Find where the given text appears and provide that cell's center as [x, y] coordinate. 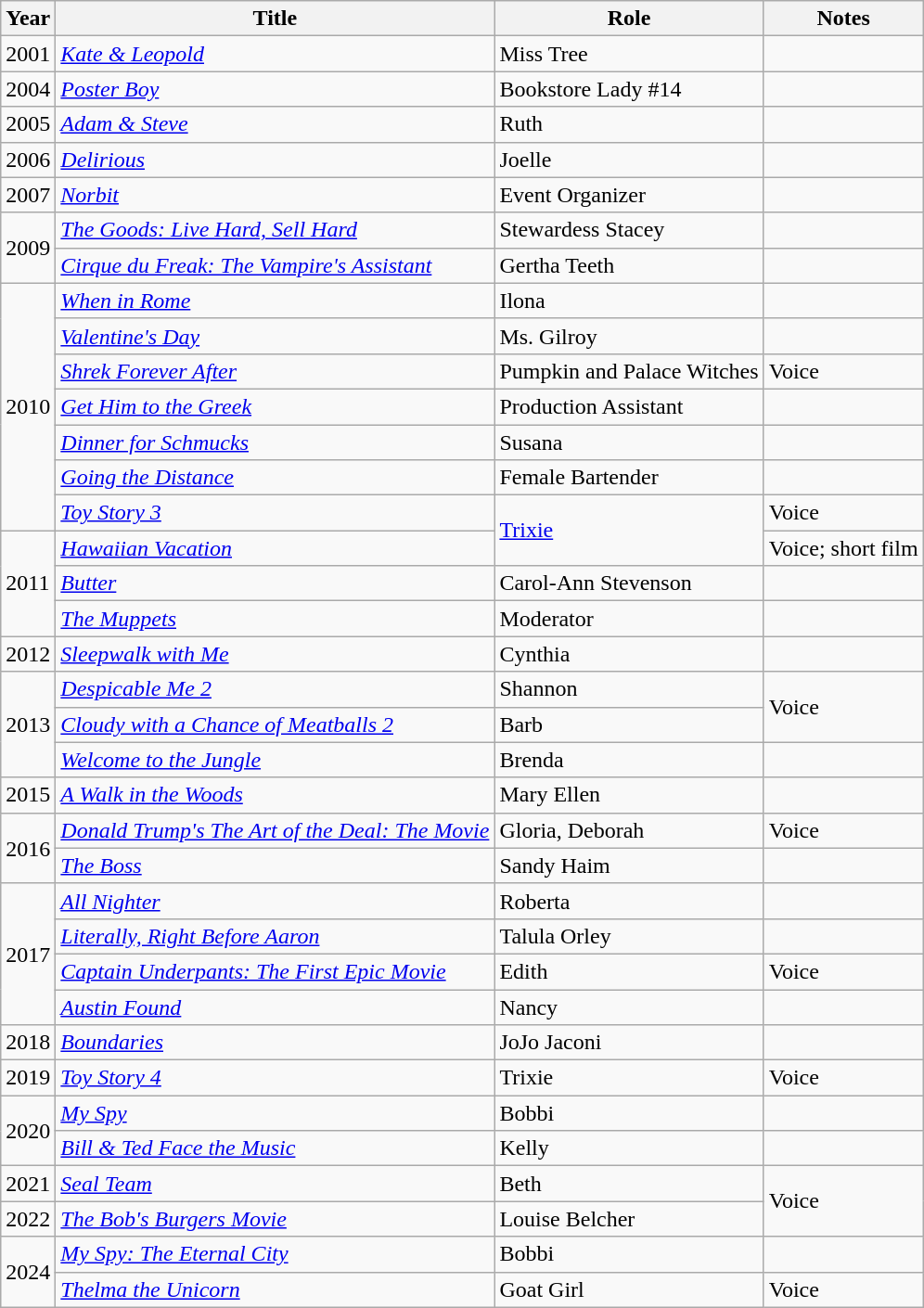
Voice; short film [843, 548]
Delirious [275, 160]
The Goods: Live Hard, Sell Hard [275, 230]
All Nighter [275, 901]
Ruth [629, 124]
2005 [28, 124]
Kelly [629, 1148]
Louise Belcher [629, 1219]
2019 [28, 1078]
The Bob's Burgers Movie [275, 1219]
Get Him to the Greek [275, 406]
My Spy: The Eternal City [275, 1254]
Miss Tree [629, 54]
Kate & Leopold [275, 54]
2001 [28, 54]
Carol-Ann Stevenson [629, 583]
Talula Orley [629, 936]
Joelle [629, 160]
2020 [28, 1131]
2022 [28, 1219]
2012 [28, 654]
2018 [28, 1043]
Bill & Ted Face the Music [275, 1148]
2011 [28, 583]
Roberta [629, 901]
Notes [843, 19]
Butter [275, 583]
Gloria, Deborah [629, 830]
Adam & Steve [275, 124]
Pumpkin and Palace Witches [629, 371]
Poster Boy [275, 89]
Stewardess Stacey [629, 230]
Mary Ellen [629, 795]
Event Organizer [629, 195]
Cirque du Freak: The Vampire's Assistant [275, 265]
Seal Team [275, 1184]
Goat Girl [629, 1289]
Cynthia [629, 654]
Captain Underpants: The First Epic Movie [275, 971]
Literally, Right Before Aaron [275, 936]
Production Assistant [629, 406]
Hawaiian Vacation [275, 548]
Bookstore Lady #14 [629, 89]
Despicable Me 2 [275, 689]
Sleepwalk with Me [275, 654]
Thelma the Unicorn [275, 1289]
Toy Story 3 [275, 513]
Nancy [629, 1007]
A Walk in the Woods [275, 795]
Ilona [629, 301]
2016 [28, 848]
Brenda [629, 760]
2009 [28, 248]
Boundaries [275, 1043]
JoJo Jaconi [629, 1043]
The Boss [275, 866]
2013 [28, 725]
Sandy Haim [629, 866]
Donald Trump's The Art of the Deal: The Movie [275, 830]
2017 [28, 954]
Year [28, 19]
My Spy [275, 1113]
Norbit [275, 195]
2010 [28, 406]
Shrek Forever After [275, 371]
Barb [629, 725]
2021 [28, 1184]
Dinner for Schmucks [275, 442]
The Muppets [275, 619]
Edith [629, 971]
2004 [28, 89]
Title [275, 19]
Female Bartender [629, 478]
Susana [629, 442]
2015 [28, 795]
Moderator [629, 619]
Shannon [629, 689]
2024 [28, 1272]
When in Rome [275, 301]
2006 [28, 160]
Gertha Teeth [629, 265]
Welcome to the Jungle [275, 760]
Austin Found [275, 1007]
Cloudy with a Chance of Meatballs 2 [275, 725]
2007 [28, 195]
Valentine's Day [275, 336]
Ms. Gilroy [629, 336]
Going the Distance [275, 478]
Role [629, 19]
Toy Story 4 [275, 1078]
Beth [629, 1184]
